Return [X, Y] of the center of cell containing provided text 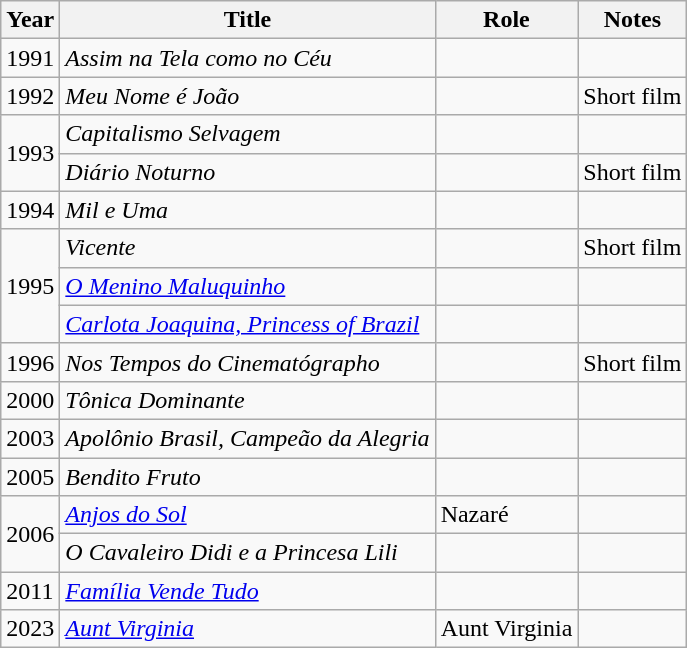
1992 [30, 96]
Bendito Fruto [248, 477]
2003 [30, 438]
Meu Nome é João [248, 96]
1996 [30, 362]
Anjos do Sol [248, 515]
Família Vende Tudo [248, 591]
Year [30, 20]
2011 [30, 591]
O Cavaleiro Didi e a Princesa Lili [248, 553]
Nazaré [506, 515]
Tônica Dominante [248, 400]
Capitalismo Selvagem [248, 134]
Mil e Uma [248, 210]
Vicente [248, 248]
Notes [632, 20]
Apolônio Brasil, Campeão da Alegria [248, 438]
1993 [30, 153]
1991 [30, 58]
Diário Noturno [248, 172]
2005 [30, 477]
O Menino Maluquinho [248, 286]
2023 [30, 629]
1995 [30, 286]
Nos Tempos do Cinematógrapho [248, 362]
2000 [30, 400]
1994 [30, 210]
Title [248, 20]
2006 [30, 534]
Carlota Joaquina, Princess of Brazil [248, 324]
Assim na Tela como no Céu [248, 58]
Role [506, 20]
